Pinpoint the cell where the given text exists, returning its [X, Y] midpoint coordinate. 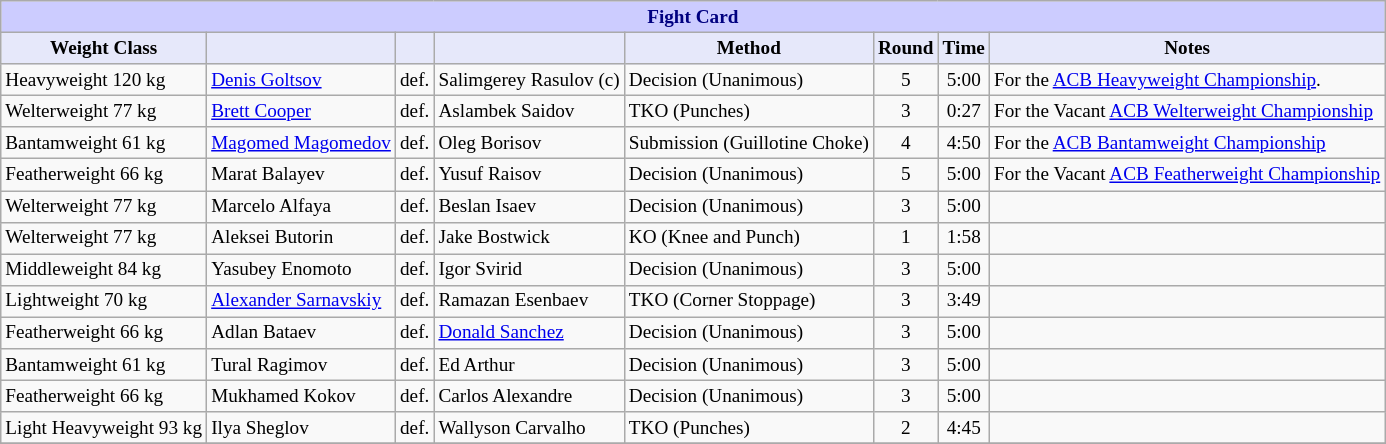
4:45 [964, 428]
For the ACB Heavyweight Championship. [1186, 80]
Mukhamed Kokov [302, 396]
Oleg Borisov [529, 143]
4:50 [964, 143]
For the Vacant ACB Welterweight Championship [1186, 111]
Round [906, 48]
2 [906, 428]
Magomed Magomedov [302, 143]
Ramazan Esenbaev [529, 301]
1 [906, 238]
Weight Class [104, 48]
For the Vacant ACB Featherweight Championship [1186, 175]
Brett Cooper [302, 111]
Denis Goltsov [302, 80]
Alexander Sarnavskiy [302, 301]
Light Heavyweight 93 kg [104, 428]
For the ACB Bantamweight Championship [1186, 143]
Jake Bostwick [529, 238]
Submission (Guillotine Choke) [748, 143]
Igor Svirid [529, 270]
Adlan Bataev [302, 333]
4 [906, 143]
Ed Arthur [529, 365]
Donald Sanchez [529, 333]
Wallyson Carvalho [529, 428]
KO (Knee and Punch) [748, 238]
Yasubey Enomoto [302, 270]
Notes [1186, 48]
Yusuf Raisov [529, 175]
Marat Balayev [302, 175]
Heavyweight 120 kg [104, 80]
Lightweight 70 kg [104, 301]
3:49 [964, 301]
Fight Card [693, 17]
Aleksei Butorin [302, 238]
Salimgerey Rasulov (c) [529, 80]
Time [964, 48]
Beslan Isaev [529, 206]
Aslambek Saidov [529, 111]
1:58 [964, 238]
TKO (Corner Stoppage) [748, 301]
Carlos Alexandre [529, 396]
Method [748, 48]
Tural Ragimov [302, 365]
Ilya Sheglov [302, 428]
Middleweight 84 kg [104, 270]
0:27 [964, 111]
Marcelo Alfaya [302, 206]
